For the text-containing cell, return its midpoint in (x, y) coordinate format. 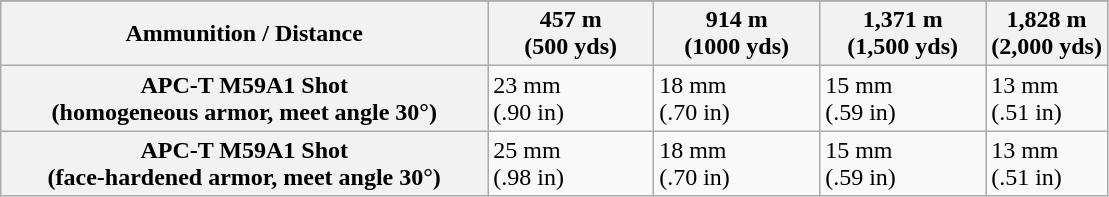
APC-T M59A1 Shot (face-hardened armor, meet angle 30°) (244, 164)
25 mm(.98 in) (571, 164)
1,371 m(1,500 yds) (903, 34)
1,828 m(2,000 yds) (1047, 34)
Ammunition / Distance (244, 34)
457 m(500 yds) (571, 34)
914 m(1000 yds) (737, 34)
APC-T M59A1 Shot (homogeneous armor, meet angle 30°) (244, 98)
23 mm(.90 in) (571, 98)
